Identify which cell holds the provided text, then report its [X, Y] central coordinate. 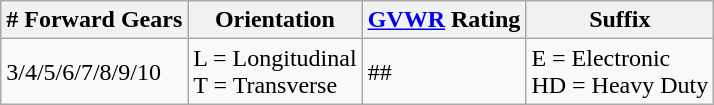
Suffix [620, 20]
# Forward Gears [94, 20]
## [444, 72]
3/4/5/6/7/8/9/10 [94, 72]
Orientation [275, 20]
L = LongitudinalT = Transverse [275, 72]
GVWR Rating [444, 20]
E = ElectronicHD = Heavy Duty [620, 72]
